Output the [X, Y] coordinate of the center of the cell containing the given text.  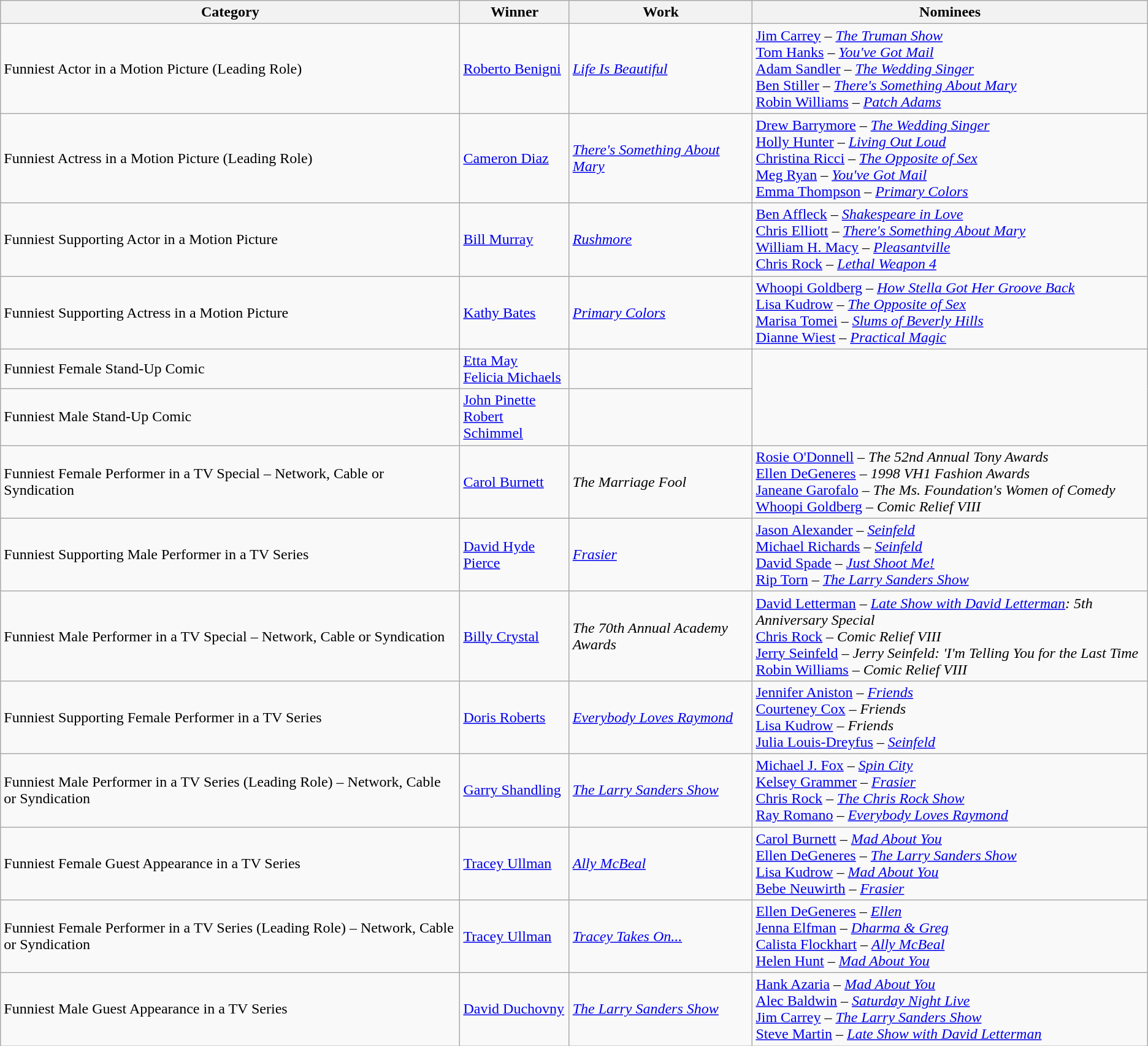
Nominees [950, 12]
Funniest Female Stand-Up Comic [231, 369]
Category [231, 12]
Billy Crystal [515, 636]
Doris Roberts [515, 717]
Etta May Felicia Michaels [515, 369]
Funniest Male Performer in a TV Series (Leading Role) – Network, Cable or Syndication [231, 790]
The Marriage Fool [661, 482]
Tracey Takes On... [661, 937]
Funniest Actor in a Motion Picture (Leading Role) [231, 69]
Primary Colors [661, 313]
Funniest Male Guest Appearance in a TV Series [231, 1009]
Garry Shandling [515, 790]
Cameron Diaz [515, 158]
Ally McBeal [661, 863]
Rushmore [661, 239]
There's Something About Mary [661, 158]
Funniest Supporting Female Performer in a TV Series [231, 717]
John Pinette Robert Schimmel [515, 417]
Funniest Female Performer in a TV Series (Leading Role) – Network, Cable or Syndication [231, 937]
David Hyde Pierce [515, 554]
David Duchovny [515, 1009]
Hank Azaria – Mad About You Alec Baldwin – Saturday Night Live Jim Carrey – The Larry Sanders Show Steve Martin – Late Show with David Letterman [950, 1009]
Roberto Benigni [515, 69]
Ben Affleck – Shakespeare in Love Chris Elliott – There's Something About Mary William H. Macy – Pleasantville Chris Rock – Lethal Weapon 4 [950, 239]
Funniest Supporting Actress in a Motion Picture [231, 313]
Carol Burnett – Mad About You Ellen DeGeneres – The Larry Sanders Show Lisa Kudrow – Mad About You Bebe Neuwirth – Frasier [950, 863]
Work [661, 12]
Funniest Supporting Actor in a Motion Picture [231, 239]
Funniest Female Performer in a TV Special – Network, Cable or Syndication [231, 482]
Jennifer Aniston – Friends Courteney Cox – Friends Lisa Kudrow – Friends Julia Louis-Dreyfus – Seinfeld [950, 717]
Funniest Supporting Male Performer in a TV Series [231, 554]
Jason Alexander – Seinfeld Michael Richards – Seinfeld David Spade – Just Shoot Me! Rip Torn – The Larry Sanders Show [950, 554]
Carol Burnett [515, 482]
Everybody Loves Raymond [661, 717]
Funniest Male Stand-Up Comic [231, 417]
Funniest Female Guest Appearance in a TV Series [231, 863]
Michael J. Fox – Spin City Kelsey Grammer – Frasier Chris Rock – The Chris Rock Show Ray Romano – Everybody Loves Raymond [950, 790]
Kathy Bates [515, 313]
Funniest Actress in a Motion Picture (Leading Role) [231, 158]
Funniest Male Performer in a TV Special – Network, Cable or Syndication [231, 636]
Ellen DeGeneres – Ellen Jenna Elfman – Dharma & Greg Calista Flockhart – Ally McBeal Helen Hunt – Mad About You [950, 937]
Life Is Beautiful [661, 69]
Bill Murray [515, 239]
Winner [515, 12]
Frasier [661, 554]
The 70th Annual Academy Awards [661, 636]
